Locate the cell with the specified text and output its [x, y] center coordinate. 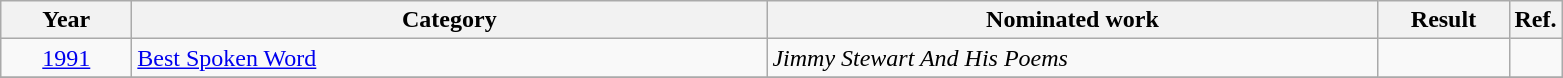
Year [66, 20]
Result [1444, 20]
1991 [66, 58]
Category [450, 20]
Ref. [1536, 20]
Nominated work [1072, 20]
Jimmy Stewart And His Poems [1072, 58]
Best Spoken Word [450, 58]
